Determine the [x, y] coordinate at the center of the cell enclosing the given text.  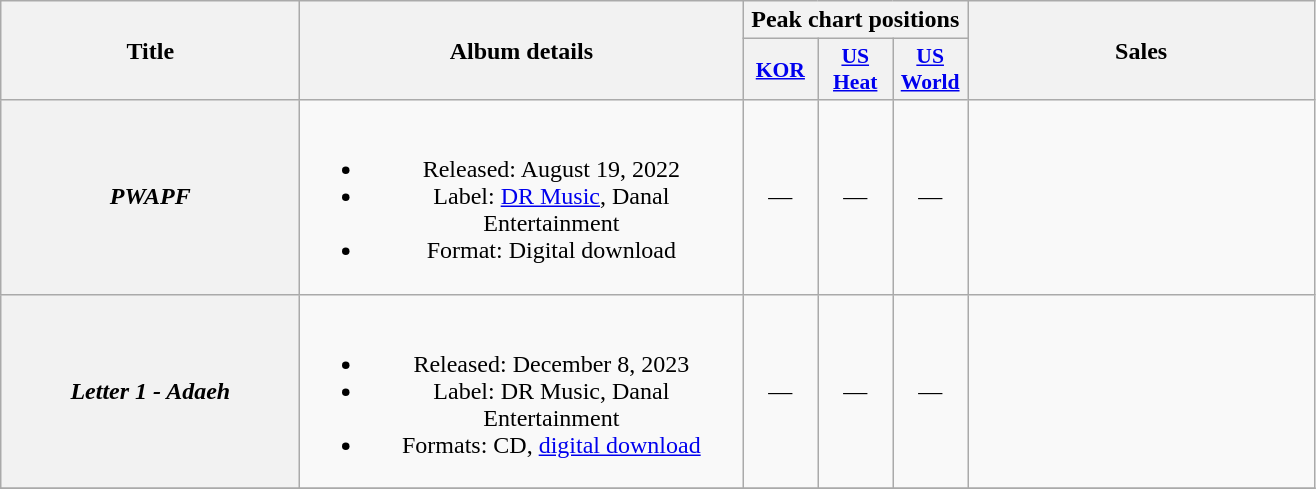
Sales [1142, 50]
Released: December 8, 2023Label: DR Music, Danal EntertainmentFormats: CD, digital download [522, 391]
US Heat [856, 70]
Letter 1 - Adaeh [150, 391]
US World [930, 70]
PWAPF [150, 197]
Title [150, 50]
Album details [522, 50]
Released: August 19, 2022Label: DR Music, Danal EntertainmentFormat: Digital download [522, 197]
KOR [780, 70]
Peak chart positions [856, 20]
